Return (X, Y) of the center of cell containing provided text 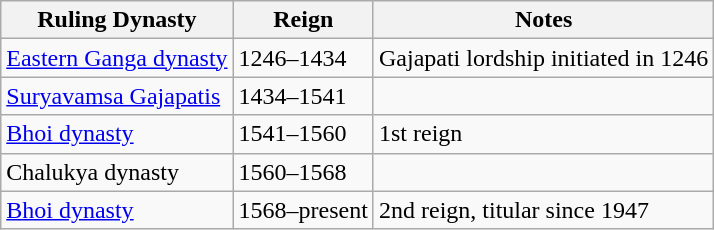
Eastern Ganga dynasty (117, 58)
1541–1560 (303, 134)
1560–1568 (303, 172)
Suryavamsa Gajapatis (117, 96)
Gajapati lordship initiated in 1246 (543, 58)
Reign (303, 20)
Notes (543, 20)
1st reign (543, 134)
1246–1434 (303, 58)
Ruling Dynasty (117, 20)
1434–1541 (303, 96)
1568–present (303, 210)
Chalukya dynasty (117, 172)
2nd reign, titular since 1947 (543, 210)
